Detect which cell encompasses the target text, then output its [X, Y] center coordinate. 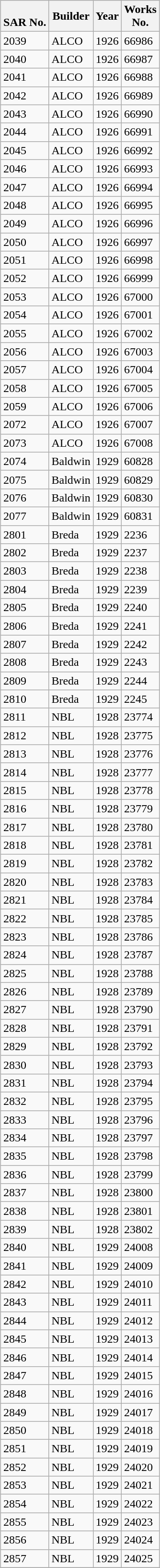
2843 [25, 1302]
24021 [140, 1485]
2808 [25, 662]
2051 [25, 260]
2836 [25, 1175]
2245 [140, 699]
2828 [25, 1028]
2822 [25, 919]
23793 [140, 1065]
23800 [140, 1193]
66986 [140, 41]
60829 [140, 479]
2809 [25, 681]
2851 [25, 1449]
23781 [140, 845]
24025 [140, 1558]
24011 [140, 1302]
2054 [25, 315]
67001 [140, 315]
2043 [25, 114]
2244 [140, 681]
60830 [140, 498]
23776 [140, 754]
2835 [25, 1156]
2042 [25, 96]
2076 [25, 498]
23794 [140, 1083]
23798 [140, 1156]
23795 [140, 1101]
2802 [25, 553]
2813 [25, 754]
24016 [140, 1394]
23782 [140, 864]
66995 [140, 205]
2826 [25, 992]
Builder [71, 16]
24023 [140, 1522]
24022 [140, 1504]
2850 [25, 1431]
2852 [25, 1467]
66997 [140, 242]
23787 [140, 955]
66998 [140, 260]
2845 [25, 1339]
24014 [140, 1357]
2053 [25, 297]
2056 [25, 352]
23775 [140, 735]
23786 [140, 937]
2815 [25, 790]
2046 [25, 169]
2823 [25, 937]
2072 [25, 425]
66989 [140, 96]
2074 [25, 461]
2044 [25, 132]
2052 [25, 279]
2810 [25, 699]
2827 [25, 1010]
2055 [25, 333]
66992 [140, 150]
2854 [25, 1504]
23785 [140, 919]
24009 [140, 1266]
2240 [140, 608]
23796 [140, 1120]
2057 [25, 370]
2801 [25, 535]
60831 [140, 516]
60828 [140, 461]
2048 [25, 205]
67002 [140, 333]
2807 [25, 644]
24024 [140, 1540]
24017 [140, 1412]
67006 [140, 406]
67003 [140, 352]
23780 [140, 827]
2824 [25, 955]
2039 [25, 41]
66999 [140, 279]
2846 [25, 1357]
66994 [140, 187]
2838 [25, 1211]
2045 [25, 150]
2812 [25, 735]
66996 [140, 223]
23802 [140, 1229]
2857 [25, 1558]
2848 [25, 1394]
2804 [25, 589]
2814 [25, 772]
2855 [25, 1522]
2047 [25, 187]
24012 [140, 1321]
2856 [25, 1540]
2821 [25, 900]
23774 [140, 717]
2050 [25, 242]
Year [107, 16]
2840 [25, 1248]
WorksNo. [140, 16]
24013 [140, 1339]
2816 [25, 808]
2041 [25, 77]
66987 [140, 59]
23779 [140, 808]
2805 [25, 608]
2049 [25, 223]
2842 [25, 1284]
2817 [25, 827]
67000 [140, 297]
2811 [25, 717]
23778 [140, 790]
67007 [140, 425]
2833 [25, 1120]
24019 [140, 1449]
66988 [140, 77]
24010 [140, 1284]
2242 [140, 644]
23790 [140, 1010]
66991 [140, 132]
2238 [140, 571]
2847 [25, 1375]
2075 [25, 479]
23799 [140, 1175]
2077 [25, 516]
2853 [25, 1485]
2241 [140, 626]
2837 [25, 1193]
23792 [140, 1046]
23777 [140, 772]
2841 [25, 1266]
67004 [140, 370]
67008 [140, 443]
2830 [25, 1065]
24020 [140, 1467]
2058 [25, 388]
2059 [25, 406]
2825 [25, 973]
23791 [140, 1028]
2073 [25, 443]
2849 [25, 1412]
2839 [25, 1229]
2239 [140, 589]
23784 [140, 900]
2819 [25, 864]
2806 [25, 626]
24008 [140, 1248]
2820 [25, 882]
24015 [140, 1375]
66990 [140, 114]
67005 [140, 388]
23783 [140, 882]
2818 [25, 845]
23788 [140, 973]
2829 [25, 1046]
66993 [140, 169]
2236 [140, 535]
24018 [140, 1431]
2237 [140, 553]
2832 [25, 1101]
2844 [25, 1321]
2803 [25, 571]
23789 [140, 992]
2243 [140, 662]
2040 [25, 59]
23801 [140, 1211]
2831 [25, 1083]
2834 [25, 1138]
SAR No. [25, 16]
23797 [140, 1138]
